Search for the cell housing the specified text and yield its (X, Y) center coordinate. 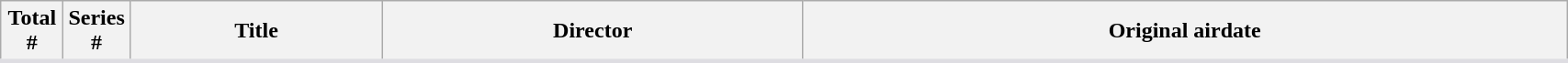
Title (255, 31)
Director (593, 31)
Original airdate (1185, 31)
Series# (96, 31)
Total# (32, 31)
